Locate the cell with the specified text and output its [x, y] center coordinate. 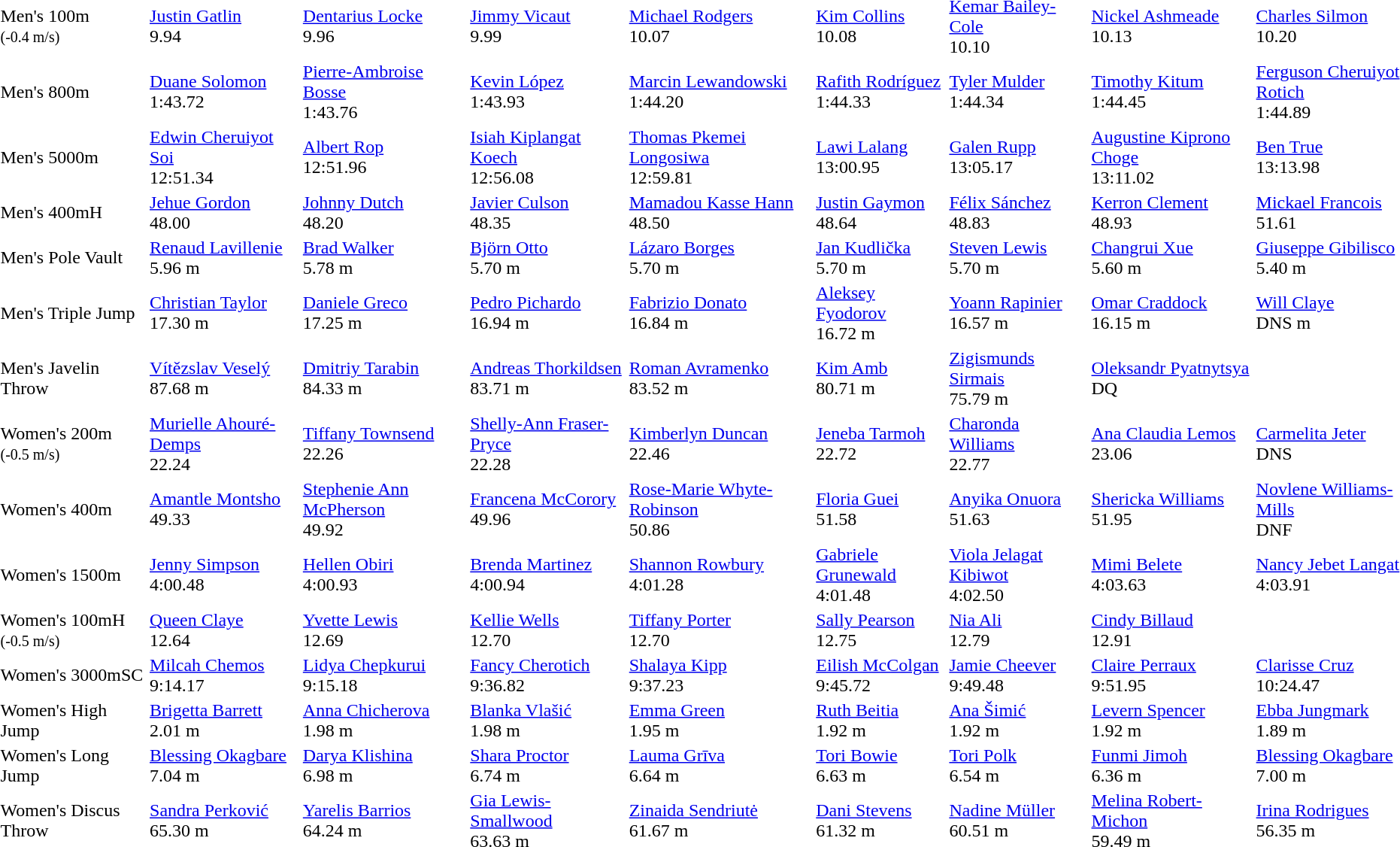
Eilish McColgan 9:45.72 [880, 675]
Shelly-Ann Fraser-Pryce 22.28 [547, 444]
Shericka Williams 51.95 [1171, 509]
Hellen Obiri 4:00.93 [383, 575]
Viola Jelagat Kibiwot 4:02.50 [1018, 575]
Shalaya Kipp 9:37.23 [720, 675]
Shara Proctor 6.74 m [547, 766]
Amantle Montsho 49.33 [224, 509]
Lidya Chepkurui 9:15.18 [383, 675]
Kevin López 1:43.93 [547, 92]
Darya Klishina 6.98 m [383, 766]
Andreas Thorkildsen 83.71 m [547, 378]
Ana Claudia Lemos 23.06 [1171, 444]
Renaud Lavillenie 5.96 m [224, 257]
Thomas Pkemei Longosiwa 12:59.81 [720, 157]
Emma Green 1.95 m [720, 721]
Claire Perraux 9:51.95 [1171, 675]
Ruth Beitia 1.92 m [880, 721]
Duane Solomon 1:43.72 [224, 92]
Queen Claye 12.64 [224, 630]
Kimberlyn Duncan 22.46 [720, 444]
Tiffany Townsend 22.26 [383, 444]
Milcah Chemos 9:14.17 [224, 675]
Edwin Cheruiyot Soi 12:51.34 [224, 157]
Dmitriy Tarabin 84.33 m [383, 378]
Kellie Wells 12.70 [547, 630]
Anna Chicherova 1.98 m [383, 721]
Lauma Grīva 6.64 m [720, 766]
Pierre-Ambroise Bosse 1:43.76 [383, 92]
Omar Craddock 16.15 m [1171, 313]
Charonda Williams 22.77 [1018, 444]
Yoann Rapinier 16.57 m [1018, 313]
Fabrizio Donato 16.84 m [720, 313]
Aleksey Fyodorov 16.72 m [880, 313]
Marcin Lewandowski 1:44.20 [720, 92]
Jan Kudlička 5.70 m [880, 257]
Rose-Marie Whyte-Robinson 50.86 [720, 509]
Francena McCorory 49.96 [547, 509]
Brigetta Barrett 2.01 m [224, 721]
Anyika Onuora 51.63 [1018, 509]
Augustine Kiprono Choge 13:11.02 [1171, 157]
Lawi Lalang 13:00.95 [880, 157]
Vítězslav Veselý 87.68 m [224, 378]
Christian Taylor 17.30 m [224, 313]
Lázaro Borges 5.70 m [720, 257]
Oleksandr Pyatnytsya DQ [1171, 378]
Levern Spencer 1.92 m [1171, 721]
Javier Culson 48.35 [547, 212]
Sally Pearson 12.75 [880, 630]
Cindy Billaud 12.91 [1171, 630]
Jamie Cheever 9:49.48 [1018, 675]
Ana Šimić 1.92 m [1018, 721]
Mimi Belete 4:03.63 [1171, 575]
Yvette Lewis 12.69 [383, 630]
Rafith Rodríguez 1:44.33 [880, 92]
Changrui Xue 5.60 m [1171, 257]
Brad Walker 5.78 m [383, 257]
Justin Gaymon 48.64 [880, 212]
Galen Rupp 13:05.17 [1018, 157]
Murielle Ahouré-Demps 22.24 [224, 444]
Félix Sánchez 48.83 [1018, 212]
Blessing Okagbare 7.04 m [224, 766]
Steven Lewis 5.70 m [1018, 257]
Brenda Martinez 4:00.94 [547, 575]
Zigismunds Sirmais 75.79 m [1018, 378]
Tori Bowie 6.63 m [880, 766]
Isiah Kiplangat Koech 12:56.08 [547, 157]
Daniele Greco 17.25 m [383, 313]
Kim Amb 80.71 m [880, 378]
Roman Avramenko 83.52 m [720, 378]
Tyler Mulder 1:44.34 [1018, 92]
Kerron Clement 48.93 [1171, 212]
Tori Polk 6.54 m [1018, 766]
Jeneba Tarmoh 22.72 [880, 444]
Floria Guei 51.58 [880, 509]
Jenny Simpson 4:00.48 [224, 575]
Funmi Jimoh 6.36 m [1171, 766]
Blanka Vlašić 1.98 m [547, 721]
Mamadou Kasse Hann 48.50 [720, 212]
Björn Otto 5.70 m [547, 257]
Fancy Cherotich 9:36.82 [547, 675]
Albert Rop 12:51.96 [383, 157]
Tiffany Porter 12.70 [720, 630]
Johnny Dutch 48.20 [383, 212]
Stephenie Ann McPherson 49.92 [383, 509]
Gabriele Grunewald 4:01.48 [880, 575]
Timothy Kitum 1:44.45 [1171, 92]
Nia Ali 12.79 [1018, 630]
Pedro Pichardo 16.94 m [547, 313]
Shannon Rowbury 4:01.28 [720, 575]
Jehue Gordon 48.00 [224, 212]
